From the cell containing the given text, extract its center point as [x, y] coordinate. 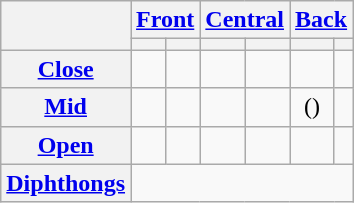
Back [322, 20]
Mid [66, 107]
Open [66, 145]
Front [166, 20]
() [312, 107]
Diphthongs [66, 183]
Central [245, 20]
Close [66, 69]
